From the cell containing the given text, extract its center point as [X, Y] coordinate. 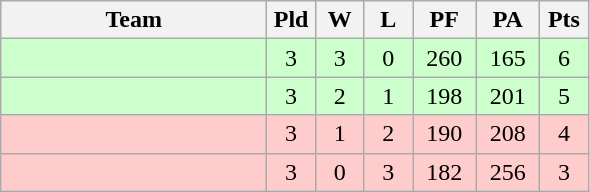
260 [444, 58]
Pts [564, 20]
165 [508, 58]
6 [564, 58]
Team [134, 20]
182 [444, 172]
Pld [292, 20]
PA [508, 20]
201 [508, 96]
190 [444, 134]
PF [444, 20]
4 [564, 134]
5 [564, 96]
198 [444, 96]
W [340, 20]
208 [508, 134]
L [388, 20]
256 [508, 172]
